Return the [X, Y] coordinate for the center point of the cell that contains the specified text.  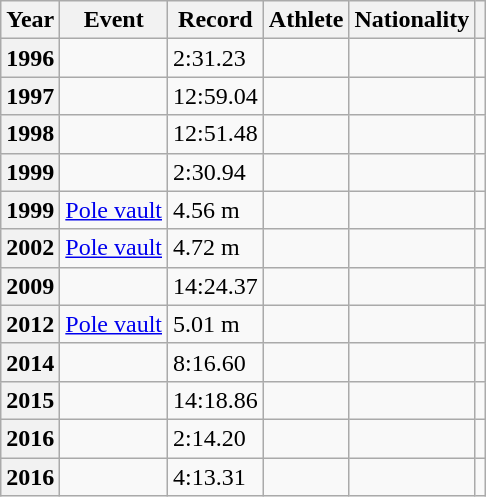
1998 [30, 134]
2:14.20 [216, 438]
2015 [30, 400]
Year [30, 20]
Nationality [412, 20]
2014 [30, 362]
2:31.23 [216, 58]
4:13.31 [216, 477]
Event [114, 20]
Record [216, 20]
2012 [30, 324]
2002 [30, 248]
4.56 m [216, 210]
2009 [30, 286]
12:51.48 [216, 134]
8:16.60 [216, 362]
14:18.86 [216, 400]
5.01 m [216, 324]
1996 [30, 58]
2:30.94 [216, 172]
14:24.37 [216, 286]
1997 [30, 96]
12:59.04 [216, 96]
Athlete [306, 20]
4.72 m [216, 248]
